Identify which cell holds the provided text, then report its (X, Y) central coordinate. 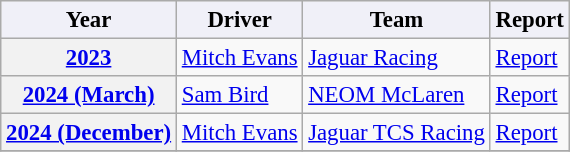
Jaguar TCS Racing (396, 133)
Year (89, 20)
NEOM McLaren (396, 95)
Team (396, 20)
Driver (239, 20)
2023 (89, 58)
2024 (March) (89, 95)
Sam Bird (239, 95)
Jaguar Racing (396, 58)
2024 (December) (89, 133)
